Locate the cell with the specified text and output its [X, Y] center coordinate. 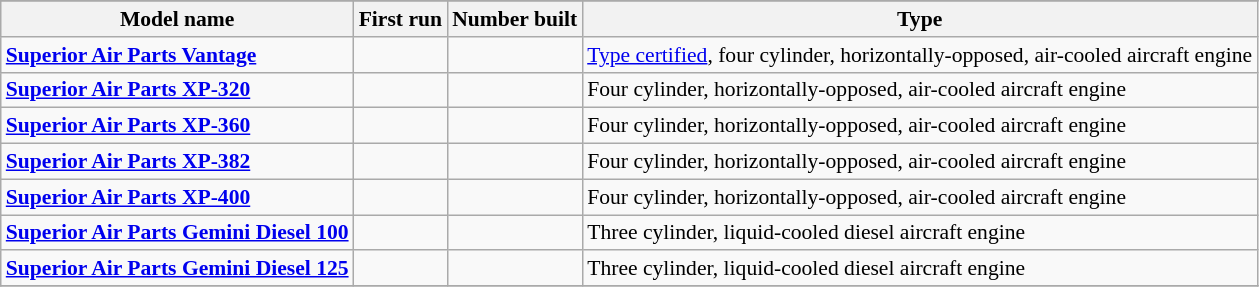
Superior Air Parts XP-400 [178, 197]
Superior Air Parts XP-382 [178, 162]
Superior Air Parts XP-360 [178, 126]
Superior Air Parts Gemini Diesel 125 [178, 269]
Superior Air Parts XP-320 [178, 90]
First run [400, 19]
Superior Air Parts Gemini Diesel 100 [178, 233]
Type [920, 19]
Type certified, four cylinder, horizontally-opposed, air-cooled aircraft engine [920, 55]
Model name [178, 19]
Superior Air Parts Vantage [178, 55]
Number built [514, 19]
